Capture the cell that displays the provided text and extract its (X, Y) central coordinate. 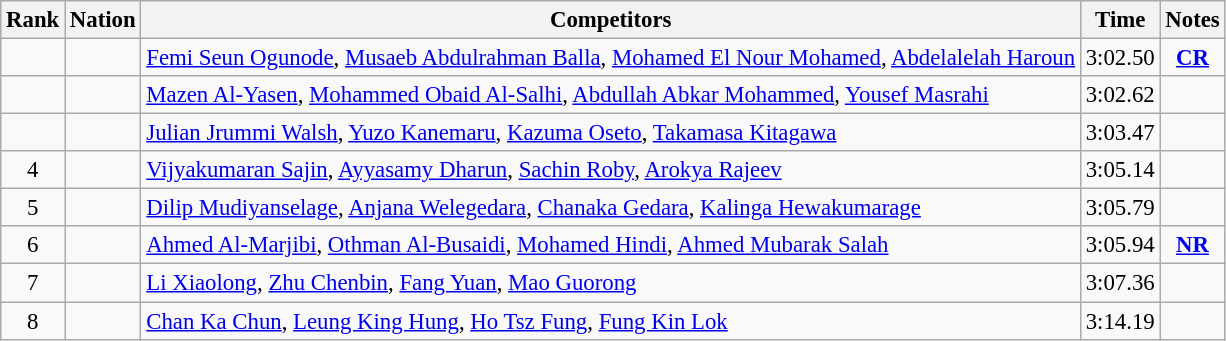
Competitors (610, 20)
Notes (1192, 20)
3:02.62 (1120, 95)
3:07.36 (1120, 283)
Julian Jrummi Walsh, Yuzo Kanemaru, Kazuma Oseto, Takamasa Kitagawa (610, 133)
Time (1120, 20)
3:02.50 (1120, 58)
8 (33, 321)
5 (33, 208)
6 (33, 245)
3:03.47 (1120, 133)
NR (1192, 245)
Chan Ka Chun, Leung King Hung, Ho Tsz Fung, Fung Kin Lok (610, 321)
Dilip Mudiyanselage, Anjana Welegedara, Chanaka Gedara, Kalinga Hewakumarage (610, 208)
3:05.14 (1120, 170)
CR (1192, 58)
3:05.79 (1120, 208)
3:14.19 (1120, 321)
Ahmed Al-Marjibi, Othman Al-Busaidi, Mohamed Hindi, Ahmed Mubarak Salah (610, 245)
Rank (33, 20)
Mazen Al-Yasen, Mohammed Obaid Al-Salhi, Abdullah Abkar Mohammed, Yousef Masrahi (610, 95)
Vijyakumaran Sajin, Ayyasamy Dharun, Sachin Roby, Arokya Rajeev (610, 170)
Nation (103, 20)
7 (33, 283)
Li Xiaolong, Zhu Chenbin, Fang Yuan, Mao Guorong (610, 283)
3:05.94 (1120, 245)
Femi Seun Ogunode, Musaeb Abdulrahman Balla, Mohamed El Nour Mohamed, Abdelalelah Haroun (610, 58)
4 (33, 170)
